Identify which cell holds the provided text, then report its [x, y] central coordinate. 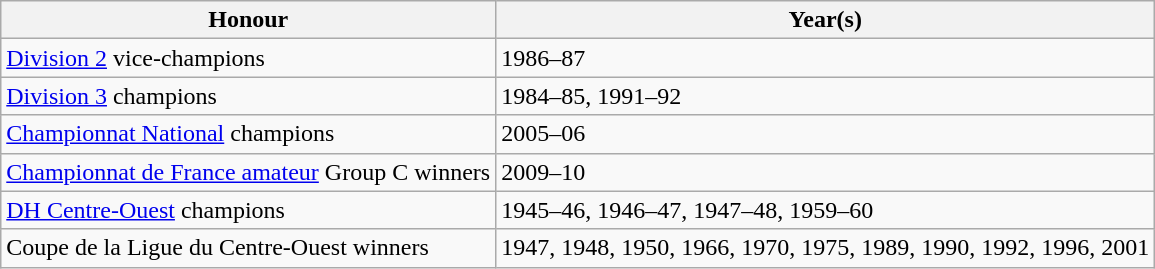
Division 3 champions [248, 96]
1984–85, 1991–92 [826, 96]
2005–06 [826, 134]
2009–10 [826, 172]
Division 2 vice-champions [248, 58]
1947, 1948, 1950, 1966, 1970, 1975, 1989, 1990, 1992, 1996, 2001 [826, 248]
1986–87 [826, 58]
DH Centre-Ouest champions [248, 210]
Honour [248, 20]
Championnat de France amateur Group C winners [248, 172]
Year(s) [826, 20]
Championnat National champions [248, 134]
Coupe de la Ligue du Centre-Ouest winners [248, 248]
1945–46, 1946–47, 1947–48, 1959–60 [826, 210]
